Find where the given text appears and provide that cell's center as (x, y) coordinate. 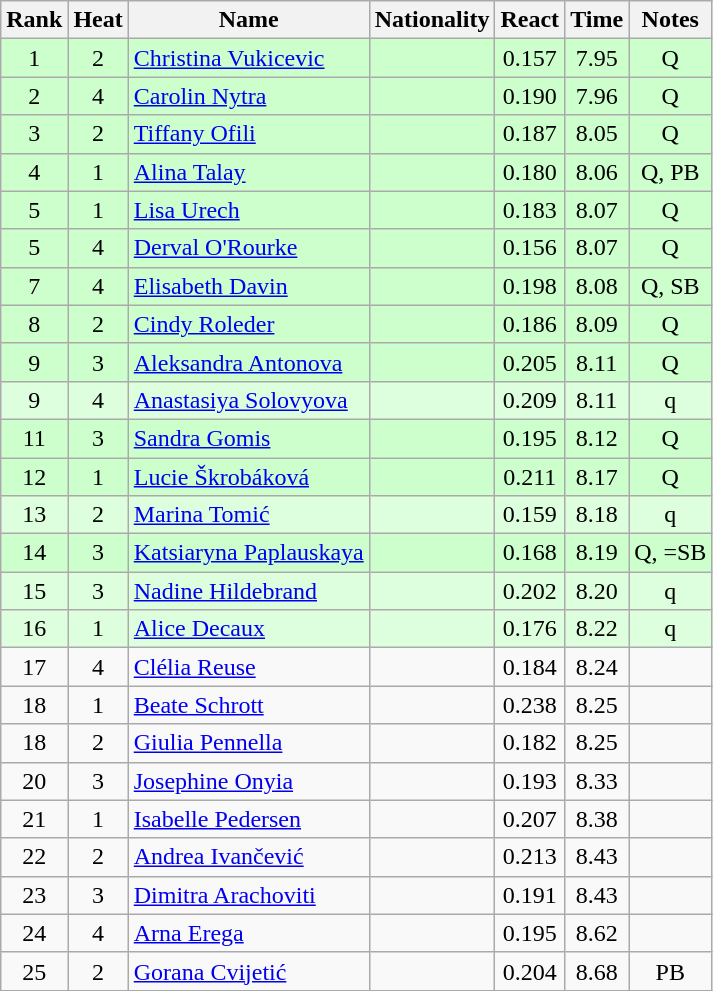
8.68 (597, 971)
Clélia Reuse (248, 667)
8.05 (597, 134)
Arna Erega (248, 933)
0.168 (530, 553)
Dimitra Arachoviti (248, 895)
0.183 (530, 210)
Josephine Onyia (248, 781)
7 (34, 286)
0.184 (530, 667)
Alice Decaux (248, 629)
0.190 (530, 96)
8.18 (597, 515)
Beate Schrott (248, 705)
8.33 (597, 781)
15 (34, 591)
12 (34, 477)
8.17 (597, 477)
22 (34, 857)
Notes (670, 20)
0.193 (530, 781)
Elisabeth Davin (248, 286)
8 (34, 324)
Cindy Roleder (248, 324)
Gorana Cvijetić (248, 971)
8.62 (597, 933)
Giulia Pennella (248, 743)
8.09 (597, 324)
React (530, 20)
Q, =SB (670, 553)
7.96 (597, 96)
0.238 (530, 705)
0.204 (530, 971)
21 (34, 819)
11 (34, 438)
Andrea Ivančević (248, 857)
0.156 (530, 248)
Katsiaryna Paplauskaya (248, 553)
PB (670, 971)
0.182 (530, 743)
Lucie Škrobáková (248, 477)
0.186 (530, 324)
14 (34, 553)
Q, SB (670, 286)
20 (34, 781)
0.198 (530, 286)
0.180 (530, 172)
13 (34, 515)
0.207 (530, 819)
17 (34, 667)
Carolin Nytra (248, 96)
8.38 (597, 819)
0.187 (530, 134)
Nationality (432, 20)
16 (34, 629)
Isabelle Pedersen (248, 819)
Tiffany Ofili (248, 134)
Christina Vukicevic (248, 58)
24 (34, 933)
8.24 (597, 667)
0.176 (530, 629)
8.06 (597, 172)
Derval O'Rourke (248, 248)
0.205 (530, 362)
0.157 (530, 58)
8.22 (597, 629)
0.202 (530, 591)
25 (34, 971)
0.191 (530, 895)
Rank (34, 20)
8.12 (597, 438)
Heat (98, 20)
Aleksandra Antonova (248, 362)
Lisa Urech (248, 210)
Alina Talay (248, 172)
8.20 (597, 591)
Marina Tomić (248, 515)
0.209 (530, 400)
0.213 (530, 857)
Nadine Hildebrand (248, 591)
Q, PB (670, 172)
Anastasiya Solovyova (248, 400)
0.159 (530, 515)
7.95 (597, 58)
Sandra Gomis (248, 438)
8.19 (597, 553)
Time (597, 20)
0.211 (530, 477)
8.08 (597, 286)
Name (248, 20)
23 (34, 895)
